Output the [X, Y] coordinate of the center of the cell containing the given text.  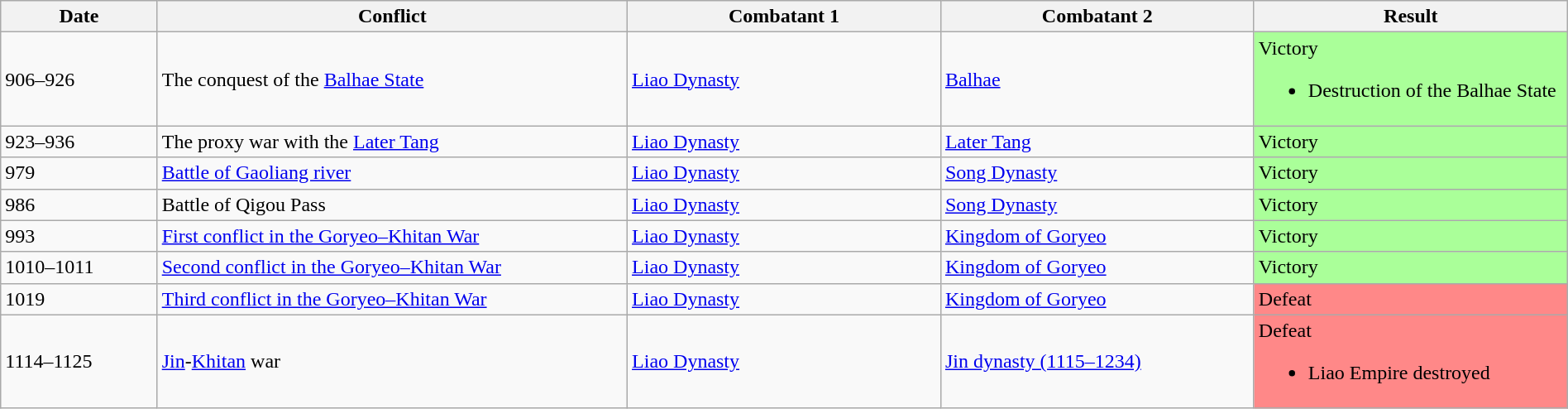
Combatant 1 [784, 17]
Jin dynasty (1115–1234) [1097, 361]
1010–1011 [79, 267]
906–926 [79, 79]
Date [79, 17]
1114–1125 [79, 361]
986 [79, 204]
Later Tang [1097, 142]
993 [79, 236]
Defeat [1411, 299]
Battle of Qigou Pass [392, 204]
Result [1411, 17]
Balhae [1097, 79]
Battle of Gaoliang river [392, 173]
The proxy war with the Later Tang [392, 142]
DefeatLiao Empire destroyed [1411, 361]
Third conflict in the Goryeo–Khitan War [392, 299]
979 [79, 173]
First conflict in the Goryeo–Khitan War [392, 236]
Conflict [392, 17]
Second conflict in the Goryeo–Khitan War [392, 267]
Combatant 2 [1097, 17]
The conquest of the Balhae State [392, 79]
923–936 [79, 142]
Jin-Khitan war [392, 361]
1019 [79, 299]
VictoryDestruction of the Balhae State [1411, 79]
